Extract the [x, y] coordinate from the center of the cell holding the provided text.  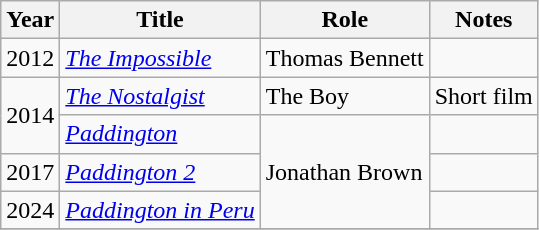
2024 [30, 210]
Role [344, 20]
Jonathan Brown [344, 172]
Year [30, 20]
Notes [484, 20]
2014 [30, 115]
The Boy [344, 96]
Title [160, 20]
The Impossible [160, 58]
Thomas Bennett [344, 58]
Paddington [160, 134]
2012 [30, 58]
The Nostalgist [160, 96]
Paddington in Peru [160, 210]
Paddington 2 [160, 172]
Short film [484, 96]
2017 [30, 172]
